Output the [X, Y] coordinate of the center of the cell containing the given text.  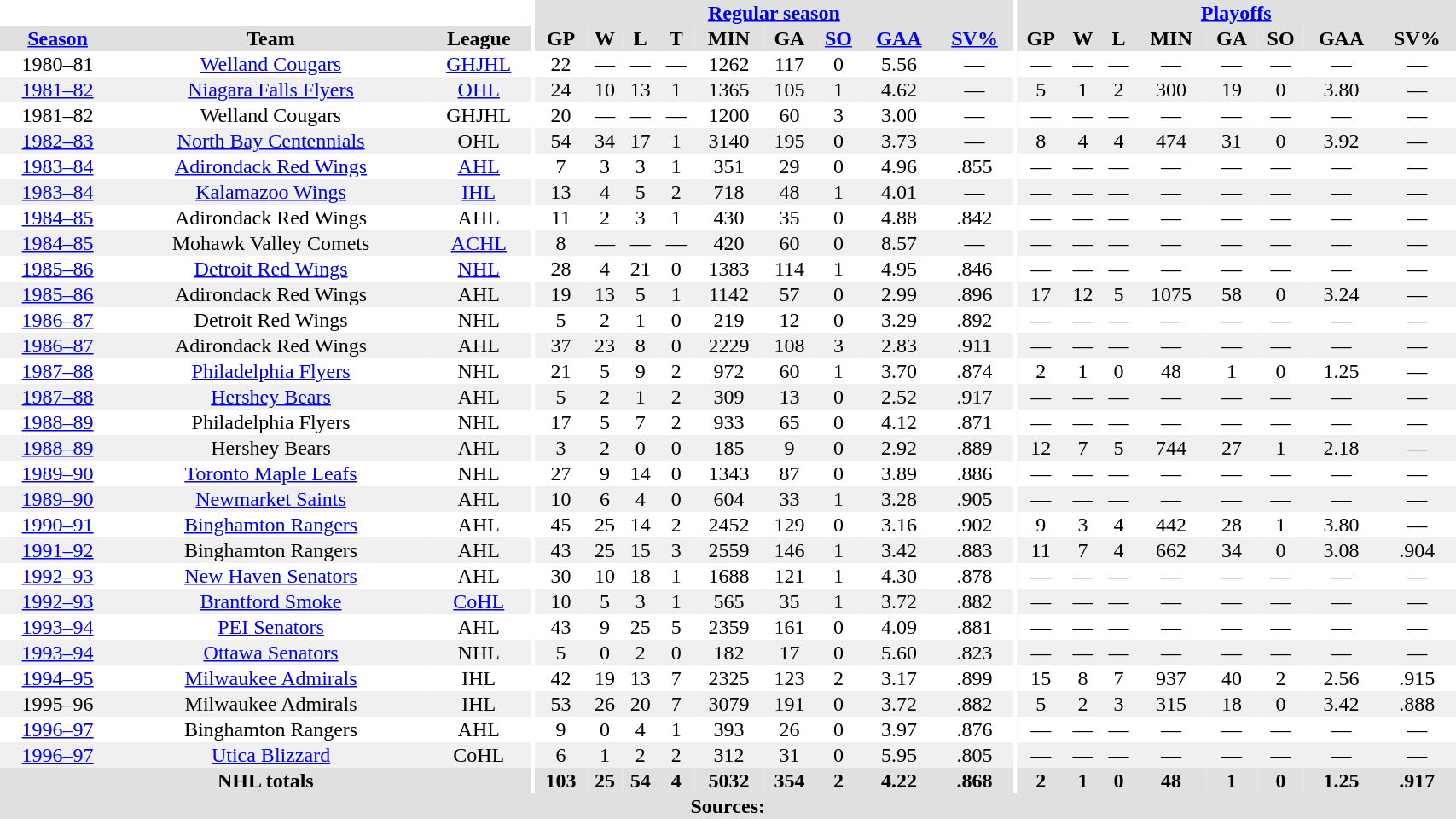
185 [728, 448]
3.08 [1342, 550]
2.18 [1342, 448]
3.89 [899, 473]
Mohawk Valley Comets [271, 243]
4.22 [899, 781]
PEI Senators [271, 627]
191 [790, 704]
430 [728, 218]
2.99 [899, 294]
3.28 [899, 499]
1200 [728, 115]
1688 [728, 576]
.876 [975, 729]
65 [790, 422]
Ottawa Senators [271, 653]
2.52 [899, 397]
.915 [1417, 678]
24 [561, 90]
933 [728, 422]
474 [1170, 141]
.896 [975, 294]
2.56 [1342, 678]
North Bay Centennials [271, 141]
T [676, 38]
.886 [975, 473]
4.95 [899, 269]
146 [790, 550]
29 [790, 166]
.883 [975, 550]
123 [790, 678]
108 [790, 346]
4.96 [899, 166]
5.60 [899, 653]
.846 [975, 269]
Season [58, 38]
.904 [1417, 550]
30 [561, 576]
937 [1170, 678]
4.12 [899, 422]
.868 [975, 781]
3.92 [1342, 141]
3.16 [899, 525]
420 [728, 243]
103 [561, 781]
182 [728, 653]
3.17 [899, 678]
354 [790, 781]
393 [728, 729]
Playoffs [1236, 13]
442 [1170, 525]
40 [1232, 678]
1995–96 [58, 704]
1990–91 [58, 525]
4.09 [899, 627]
744 [1170, 448]
.902 [975, 525]
42 [561, 678]
33 [790, 499]
718 [728, 192]
117 [790, 64]
.881 [975, 627]
2.83 [899, 346]
Brantford Smoke [271, 601]
Newmarket Saints [271, 499]
3.29 [899, 320]
1343 [728, 473]
1994–95 [58, 678]
195 [790, 141]
45 [561, 525]
58 [1232, 294]
5.95 [899, 755]
.805 [975, 755]
4.01 [899, 192]
3.73 [899, 141]
1365 [728, 90]
.874 [975, 371]
3.24 [1342, 294]
1991–92 [58, 550]
4.88 [899, 218]
121 [790, 576]
Niagara Falls Flyers [271, 90]
315 [1170, 704]
.878 [975, 576]
312 [728, 755]
Toronto Maple Leafs [271, 473]
8.57 [899, 243]
309 [728, 397]
57 [790, 294]
ACHL [479, 243]
3.00 [899, 115]
23 [605, 346]
.892 [975, 320]
.823 [975, 653]
Utica Blizzard [271, 755]
129 [790, 525]
219 [728, 320]
2325 [728, 678]
.889 [975, 448]
161 [790, 627]
New Haven Senators [271, 576]
NHL totals [266, 781]
2452 [728, 525]
Regular season [774, 13]
972 [728, 371]
4.30 [899, 576]
53 [561, 704]
565 [728, 601]
2559 [728, 550]
.871 [975, 422]
1262 [728, 64]
Sources: [728, 806]
Team [271, 38]
2.92 [899, 448]
114 [790, 269]
3079 [728, 704]
1383 [728, 269]
.842 [975, 218]
3140 [728, 141]
1980–81 [58, 64]
.888 [1417, 704]
Kalamazoo Wings [271, 192]
5.56 [899, 64]
351 [728, 166]
2229 [728, 346]
22 [561, 64]
5032 [728, 781]
3.97 [899, 729]
2359 [728, 627]
4.62 [899, 90]
.905 [975, 499]
1142 [728, 294]
87 [790, 473]
604 [728, 499]
.899 [975, 678]
3.70 [899, 371]
105 [790, 90]
.855 [975, 166]
300 [1170, 90]
662 [1170, 550]
37 [561, 346]
1982–83 [58, 141]
League [479, 38]
1075 [1170, 294]
.911 [975, 346]
